Output the [X, Y] coordinate of the center of the cell containing the given text.  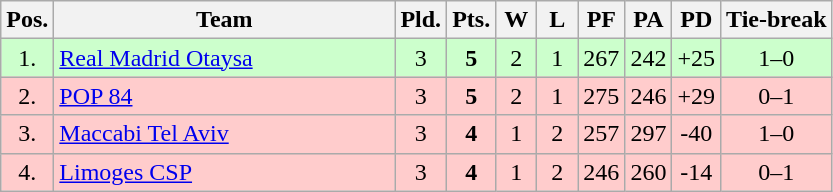
+25 [696, 58]
PF [602, 20]
W [516, 20]
-14 [696, 172]
Pts. [472, 20]
2. [28, 96]
3. [28, 134]
4. [28, 172]
Real Madrid Otaysa [224, 58]
L [558, 20]
Pos. [28, 20]
Maccabi Tel Aviv [224, 134]
PD [696, 20]
260 [648, 172]
267 [602, 58]
297 [648, 134]
Limoges CSP [224, 172]
Tie-break [777, 20]
Pld. [421, 20]
257 [602, 134]
242 [648, 58]
+29 [696, 96]
PA [648, 20]
Team [224, 20]
275 [602, 96]
POP 84 [224, 96]
1. [28, 58]
-40 [696, 134]
